Return the (X, Y) coordinate for the center point of the cell that contains the specified text.  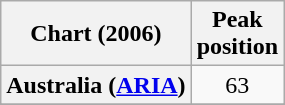
Chart (2006) (96, 34)
Australia (ARIA) (96, 85)
Peakposition (237, 34)
63 (237, 85)
